Provide the [X, Y] coordinate of the cell's center where the given text is located.  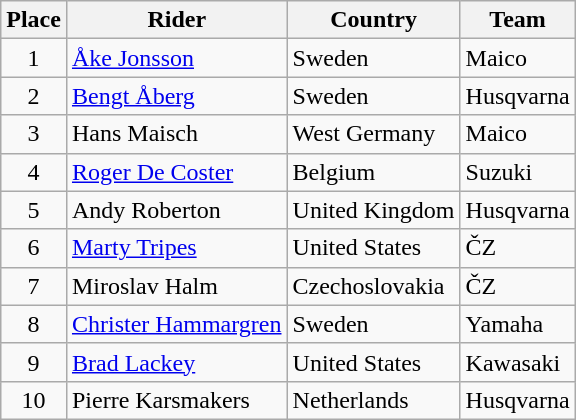
Kawasaki [518, 362]
Netherlands [374, 400]
Belgium [374, 172]
Czechoslovakia [374, 286]
Andy Roberton [176, 210]
8 [34, 324]
Marty Tripes [176, 248]
5 [34, 210]
Christer Hammargren [176, 324]
Suzuki [518, 172]
10 [34, 400]
1 [34, 58]
Bengt Åberg [176, 96]
9 [34, 362]
3 [34, 134]
6 [34, 248]
Team [518, 20]
Åke Jonsson [176, 58]
Roger De Coster [176, 172]
Brad Lackey [176, 362]
West Germany [374, 134]
Miroslav Halm [176, 286]
Yamaha [518, 324]
4 [34, 172]
Pierre Karsmakers [176, 400]
2 [34, 96]
Rider [176, 20]
Hans Maisch [176, 134]
Place [34, 20]
United Kingdom [374, 210]
7 [34, 286]
Country [374, 20]
